From the cell containing the given text, extract its center point as (X, Y) coordinate. 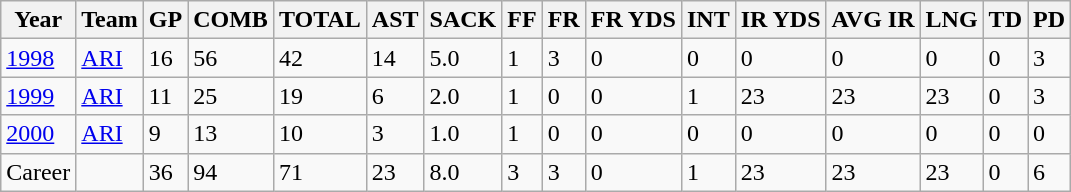
36 (165, 172)
COMB (231, 20)
56 (231, 58)
GP (165, 20)
AST (395, 20)
2.0 (463, 96)
94 (231, 172)
SACK (463, 20)
25 (231, 96)
1998 (38, 58)
TD (1005, 20)
10 (320, 134)
16 (165, 58)
2000 (38, 134)
1.0 (463, 134)
FF (522, 20)
TOTAL (320, 20)
INT (708, 20)
19 (320, 96)
8.0 (463, 172)
14 (395, 58)
9 (165, 134)
IR YDS (780, 20)
AVG IR (873, 20)
Career (38, 172)
PD (1050, 20)
5.0 (463, 58)
11 (165, 96)
FR YDS (633, 20)
FR (564, 20)
Team (110, 20)
71 (320, 172)
Year (38, 20)
13 (231, 134)
LNG (952, 20)
1999 (38, 96)
42 (320, 58)
